Output the [X, Y] coordinate of the center of the cell containing the given text.  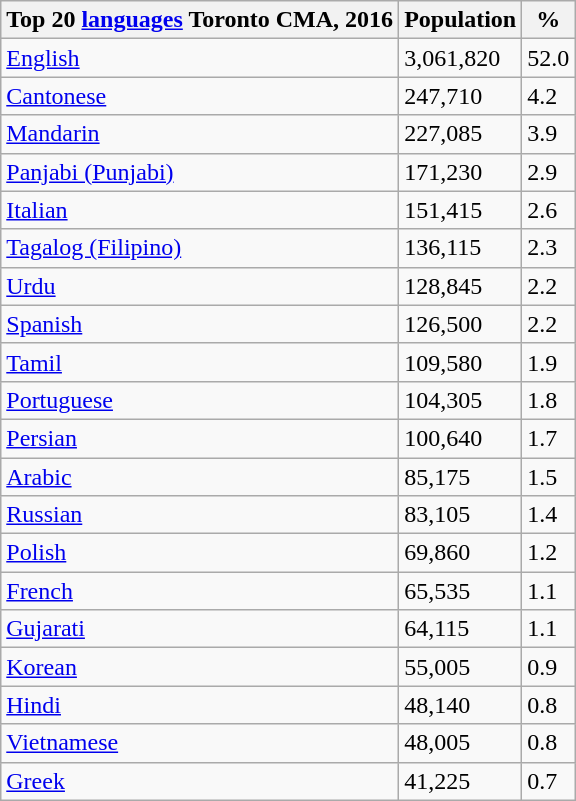
Polish [200, 553]
65,535 [460, 591]
Population [460, 20]
247,710 [460, 96]
55,005 [460, 667]
Persian [200, 438]
151,415 [460, 210]
Spanish [200, 324]
2.3 [548, 248]
1.5 [548, 477]
Urdu [200, 286]
128,845 [460, 286]
2.9 [548, 172]
0.7 [548, 781]
English [200, 58]
French [200, 591]
1.7 [548, 438]
2.6 [548, 210]
136,115 [460, 248]
171,230 [460, 172]
83,105 [460, 515]
52.0 [548, 58]
85,175 [460, 477]
% [548, 20]
48,140 [460, 705]
Gujarati [200, 629]
109,580 [460, 362]
1.9 [548, 362]
4.2 [548, 96]
Hindi [200, 705]
Cantonese [200, 96]
Vietnamese [200, 743]
1.8 [548, 400]
126,500 [460, 324]
Portuguese [200, 400]
Tamil [200, 362]
1.2 [548, 553]
100,640 [460, 438]
0.9 [548, 667]
Panjabi (Punjabi) [200, 172]
227,085 [460, 134]
69,860 [460, 553]
Russian [200, 515]
Korean [200, 667]
1.4 [548, 515]
Arabic [200, 477]
48,005 [460, 743]
41,225 [460, 781]
Mandarin [200, 134]
104,305 [460, 400]
64,115 [460, 629]
Greek [200, 781]
3.9 [548, 134]
3,061,820 [460, 58]
Tagalog (Filipino) [200, 248]
Italian [200, 210]
Top 20 languages Toronto CMA, 2016 [200, 20]
